Provide the [X, Y] coordinate of the cell's center where the given text is located.  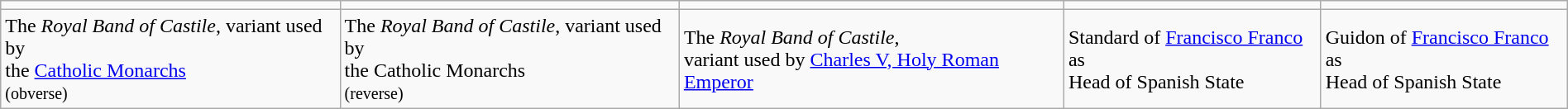
The Royal Band of Castile, variant used by the Catholic Monarchs(reverse) [509, 59]
The Royal Band of Castile, variant used by Charles V, Holy Roman Emperor [872, 59]
Standard of Francisco Franco as Head of Spanish State [1193, 59]
Guidon of Francisco Franco as Head of Spanish State [1444, 59]
The Royal Band of Castile, variant used by the Catholic Monarchs(obverse) [170, 59]
